Output the (X, Y) coordinate of the center of the cell containing the given text.  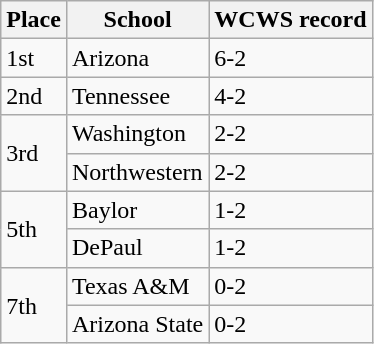
6-2 (290, 58)
4-2 (290, 96)
Washington (137, 134)
Arizona (137, 58)
5th (34, 229)
7th (34, 305)
DePaul (137, 248)
1st (34, 58)
Place (34, 20)
Northwestern (137, 172)
Arizona State (137, 324)
2nd (34, 96)
School (137, 20)
WCWS record (290, 20)
Texas A&M (137, 286)
Baylor (137, 210)
3rd (34, 153)
Tennessee (137, 96)
